Determine the (x, y) coordinate at the center of the cell enclosing the given text.  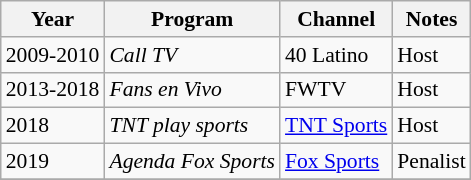
2013-2018 (53, 90)
2018 (53, 126)
2009-2010 (53, 55)
FWTV (336, 90)
Fox Sports (336, 162)
Call TV (192, 55)
40 Latino (336, 55)
Fans en Vivo (192, 90)
TNT play sports (192, 126)
TNT Sports (336, 126)
2019 (53, 162)
Penalist (431, 162)
Program (192, 19)
Agenda Fox Sports (192, 162)
Notes (431, 19)
Year (53, 19)
Channel (336, 19)
